Provide the [x, y] coordinate of the cell's center where the given text is located.  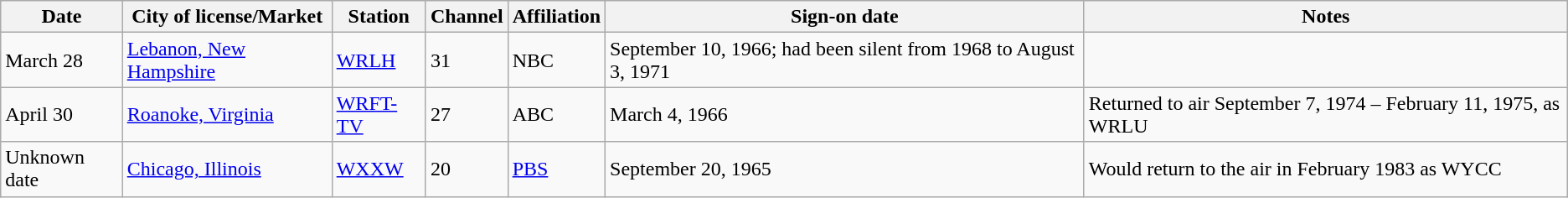
Date [62, 17]
WXXW [379, 169]
27 [467, 114]
City of license/Market [227, 17]
Chicago, Illinois [227, 169]
WRLH [379, 60]
Unknown date [62, 169]
April 30 [62, 114]
WRFT-TV [379, 114]
Channel [467, 17]
NBC [556, 60]
Would return to the air in February 1983 as WYCC [1325, 169]
Roanoke, Virginia [227, 114]
September 10, 1966; had been silent from 1968 to August 3, 1971 [845, 60]
Affiliation [556, 17]
Lebanon, New Hampshire [227, 60]
20 [467, 169]
ABC [556, 114]
September 20, 1965 [845, 169]
Returned to air September 7, 1974 – February 11, 1975, as WRLU [1325, 114]
31 [467, 60]
Station [379, 17]
March 28 [62, 60]
Sign-on date [845, 17]
PBS [556, 169]
Notes [1325, 17]
March 4, 1966 [845, 114]
